Pinpoint the cell where the given text exists, returning its (X, Y) midpoint coordinate. 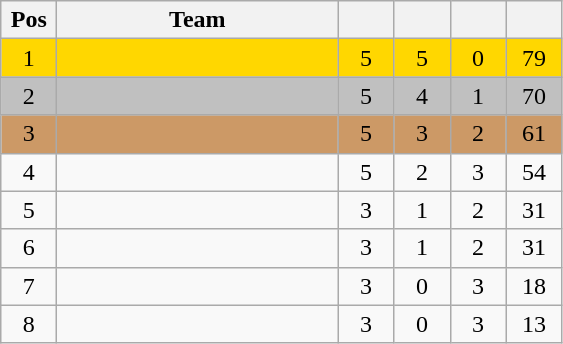
7 (29, 286)
70 (534, 96)
Team (198, 20)
18 (534, 286)
61 (534, 134)
Pos (29, 20)
54 (534, 172)
79 (534, 58)
8 (29, 324)
13 (534, 324)
6 (29, 248)
